Detect which cell encompasses the target text, then output its [x, y] center coordinate. 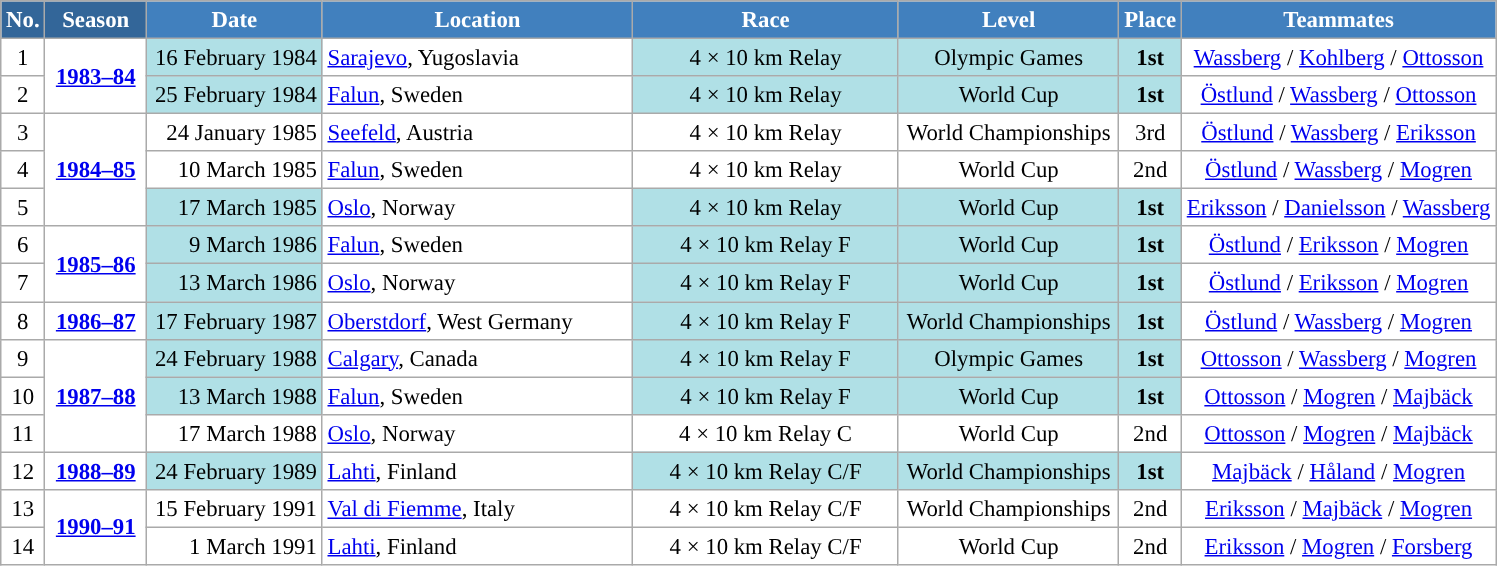
13 March 1988 [235, 396]
24 January 1985 [235, 133]
1987–88 [96, 396]
9 March 1986 [235, 245]
17 March 1985 [235, 208]
Östlund / Wassberg / Eriksson [1338, 133]
10 March 1985 [235, 170]
Majbäck / Håland / Mogren [1338, 471]
13 [23, 509]
Race [766, 20]
Teammates [1338, 20]
1 March 1991 [235, 546]
13 March 1986 [235, 283]
24 February 1989 [235, 471]
1984–85 [96, 170]
1983–84 [96, 76]
1986–87 [96, 321]
4 × 10 km Relay C [766, 433]
Wassberg / Kohlberg / Ottosson [1338, 58]
Level [1008, 20]
1990–91 [96, 528]
No. [23, 20]
10 [23, 396]
25 February 1984 [235, 95]
Place [1150, 20]
Östlund / Wassberg / Ottosson [1338, 95]
Val di Fiemme, Italy [478, 509]
4 [23, 170]
17 February 1987 [235, 321]
6 [23, 245]
7 [23, 283]
3 [23, 133]
Oberstdorf, West Germany [478, 321]
17 March 1988 [235, 433]
5 [23, 208]
Location [478, 20]
1 [23, 58]
1988–89 [96, 471]
Seefeld, Austria [478, 133]
Eriksson / Mogren / Forsberg [1338, 546]
Calgary, Canada [478, 358]
11 [23, 433]
Season [96, 20]
16 February 1984 [235, 58]
14 [23, 546]
9 [23, 358]
1985–86 [96, 264]
Sarajevo, Yugoslavia [478, 58]
2 [23, 95]
Date [235, 20]
24 February 1988 [235, 358]
15 February 1991 [235, 509]
8 [23, 321]
Eriksson / Majbäck / Mogren [1338, 509]
3rd [1150, 133]
Eriksson / Danielsson / Wassberg [1338, 208]
12 [23, 471]
Ottosson / Wassberg / Mogren [1338, 358]
